Detect which cell encompasses the target text, then output its [X, Y] center coordinate. 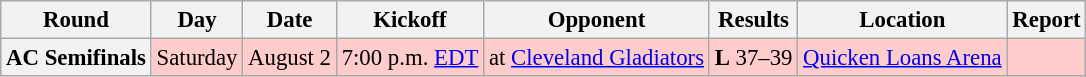
7:00 p.m. EDT [410, 58]
Results [753, 20]
Opponent [597, 20]
Quicken Loans Arena [902, 58]
L 37–39 [753, 58]
AC Semifinals [76, 58]
Date [290, 20]
Round [76, 20]
August 2 [290, 58]
Location [902, 20]
at Cleveland Gladiators [597, 58]
Day [197, 20]
Report [1046, 20]
Saturday [197, 58]
Kickoff [410, 20]
